For the text-containing cell, return its midpoint in [x, y] coordinate format. 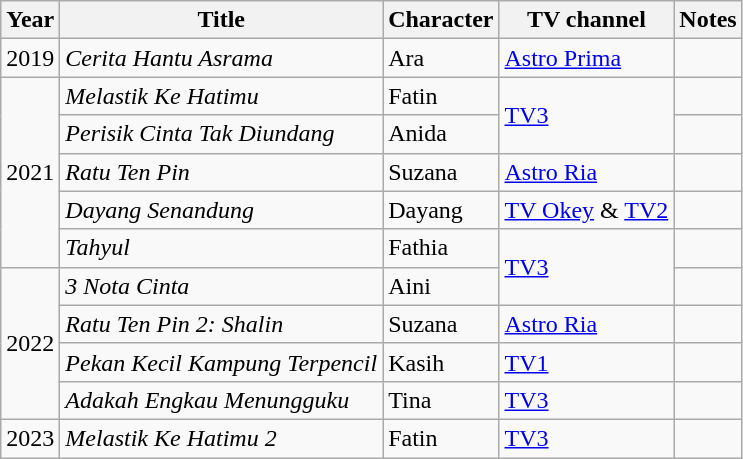
Ratu Ten Pin 2: Shalin [222, 324]
Adakah Engkau Menungguku [222, 400]
Fathia [441, 248]
Perisik Cinta Tak Diundang [222, 134]
Aini [441, 286]
Year [30, 20]
Dayang [441, 210]
Melastik Ke Hatimu 2 [222, 438]
Astro Prima [586, 58]
Ara [441, 58]
TV1 [586, 362]
Anida [441, 134]
TV Okey & TV2 [586, 210]
Tahyul [222, 248]
Kasih [441, 362]
Character [441, 20]
Melastik Ke Hatimu [222, 96]
2021 [30, 172]
2019 [30, 58]
Cerita Hantu Asrama [222, 58]
2023 [30, 438]
Pekan Kecil Kampung Terpencil [222, 362]
Ratu Ten Pin [222, 172]
TV channel [586, 20]
Tina [441, 400]
Dayang Senandung [222, 210]
3 Nota Cinta [222, 286]
Notes [708, 20]
Title [222, 20]
2022 [30, 343]
